Return the (X, Y) coordinate for the center point of the cell that contains the specified text.  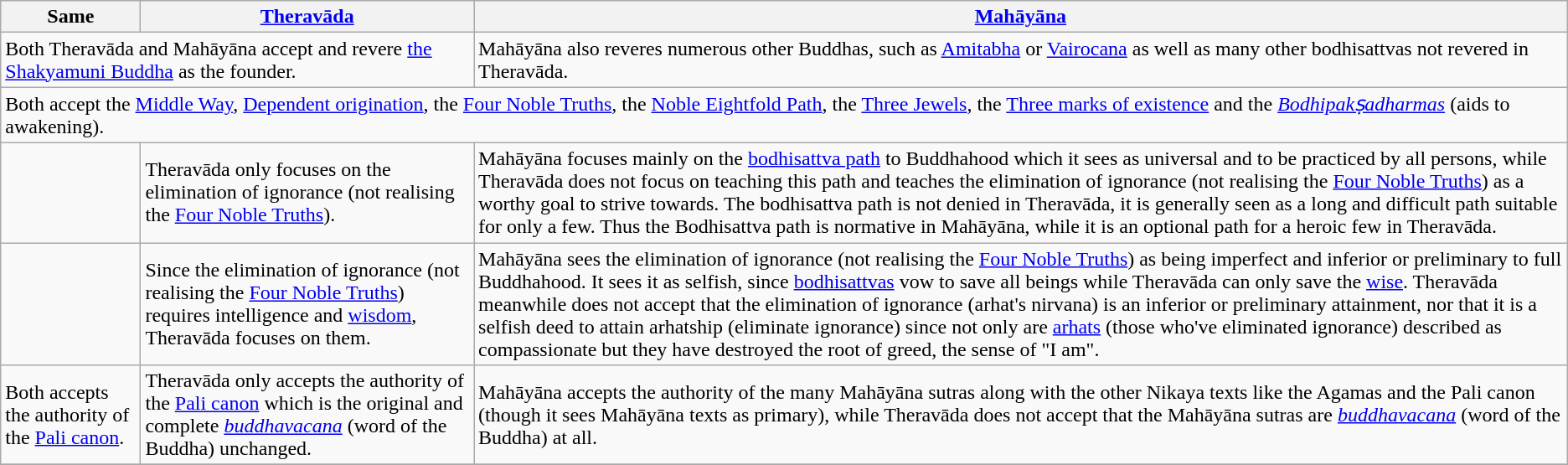
Same (70, 17)
Theravāda (307, 17)
Mahāyāna (1021, 17)
Both accepts the authority of the Pali canon. (70, 416)
Since the elimination of ignorance (not realising the Four Noble Truths) requires intelligence and wisdom, Theravāda focuses on them. (307, 304)
Theravāda only focuses on the elimination of ignorance (not realising the Four Noble Truths). (307, 193)
Mahāyāna also reveres numerous other Buddhas, such as Amitabha or Vairocana as well as many other bodhisattvas not revered in Theravāda. (1021, 60)
Both Theravāda and Mahāyāna accept and revere the Shakyamuni Buddha as the founder. (238, 60)
Theravāda only accepts the authority of the Pali canon which is the original and complete buddhavacana (word of the Buddha) unchanged. (307, 416)
